Detect which cell encompasses the target text, then output its [x, y] center coordinate. 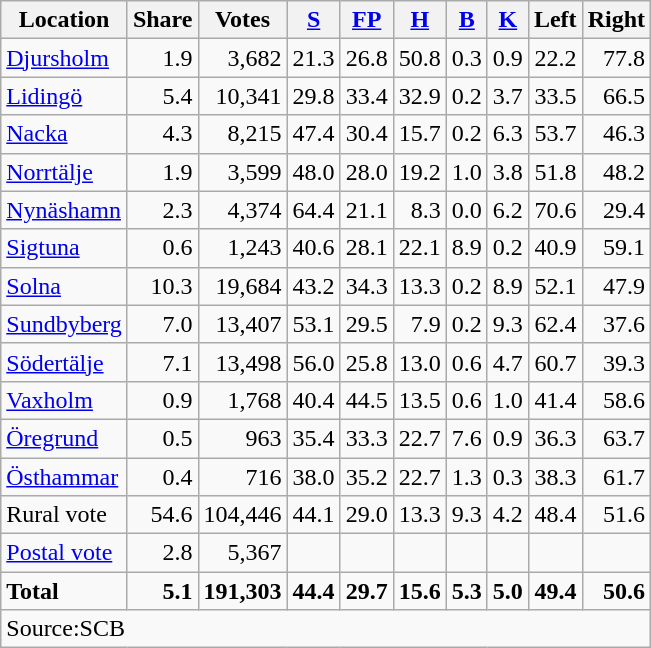
15.7 [420, 134]
Left [555, 20]
10,341 [242, 96]
5.4 [162, 96]
47.9 [616, 286]
53.7 [555, 134]
13,498 [242, 362]
44.1 [314, 515]
Öregrund [64, 438]
Sundbyberg [64, 324]
33.4 [366, 96]
6.2 [508, 210]
77.8 [616, 58]
21.1 [366, 210]
63.7 [616, 438]
51.6 [616, 515]
30.4 [366, 134]
29.8 [314, 96]
43.2 [314, 286]
38.0 [314, 477]
29.5 [366, 324]
46.3 [616, 134]
49.4 [555, 591]
25.8 [366, 362]
26.8 [366, 58]
963 [242, 438]
Rural vote [64, 515]
3.8 [508, 172]
53.1 [314, 324]
4,374 [242, 210]
13.0 [420, 362]
Location [64, 20]
60.7 [555, 362]
58.6 [616, 400]
34.3 [366, 286]
13.5 [420, 400]
B [466, 20]
4.2 [508, 515]
Sigtuna [64, 248]
Nynäshamn [64, 210]
50.6 [616, 591]
29.7 [366, 591]
H [420, 20]
48.2 [616, 172]
51.8 [555, 172]
5,367 [242, 553]
1.3 [466, 477]
1,768 [242, 400]
3.7 [508, 96]
3,682 [242, 58]
2.8 [162, 553]
FP [366, 20]
7.6 [466, 438]
8.3 [420, 210]
Share [162, 20]
36.3 [555, 438]
22.1 [420, 248]
62.4 [555, 324]
40.6 [314, 248]
37.6 [616, 324]
38.3 [555, 477]
Lidingö [64, 96]
33.5 [555, 96]
Right [616, 20]
5.3 [466, 591]
Södertälje [64, 362]
64.4 [314, 210]
66.5 [616, 96]
Nacka [64, 134]
35.4 [314, 438]
50.8 [420, 58]
52.1 [555, 286]
28.0 [366, 172]
70.6 [555, 210]
56.0 [314, 362]
Norrtälje [64, 172]
Vaxholm [64, 400]
35.2 [366, 477]
41.4 [555, 400]
Votes [242, 20]
Solna [64, 286]
Total [64, 591]
716 [242, 477]
5.0 [508, 591]
0.0 [466, 210]
61.7 [616, 477]
2.3 [162, 210]
19.2 [420, 172]
13,407 [242, 324]
48.0 [314, 172]
8,215 [242, 134]
29.0 [366, 515]
Postal vote [64, 553]
47.4 [314, 134]
4.3 [162, 134]
22.2 [555, 58]
5.1 [162, 591]
29.4 [616, 210]
7.1 [162, 362]
40.4 [314, 400]
28.1 [366, 248]
S [314, 20]
59.1 [616, 248]
54.6 [162, 515]
3,599 [242, 172]
40.9 [555, 248]
191,303 [242, 591]
10.3 [162, 286]
4.7 [508, 362]
48.4 [555, 515]
7.9 [420, 324]
0.4 [162, 477]
Source:SCB [326, 629]
K [508, 20]
44.5 [366, 400]
33.3 [366, 438]
44.4 [314, 591]
21.3 [314, 58]
1,243 [242, 248]
39.3 [616, 362]
32.9 [420, 96]
0.5 [162, 438]
6.3 [508, 134]
Östhammar [64, 477]
15.6 [420, 591]
Djursholm [64, 58]
104,446 [242, 515]
19,684 [242, 286]
7.0 [162, 324]
